Scan for the cell matching the given text and deliver its [X, Y] coordinate at center. 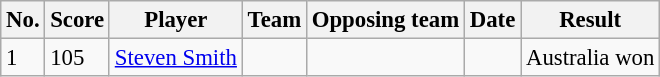
Opposing team [385, 20]
Score [78, 20]
Player [176, 20]
Result [590, 20]
Team [274, 20]
Date [492, 20]
No. [23, 20]
Steven Smith [176, 58]
Australia won [590, 58]
105 [78, 58]
1 [23, 58]
